Return (X, Y) of the center of cell containing provided text 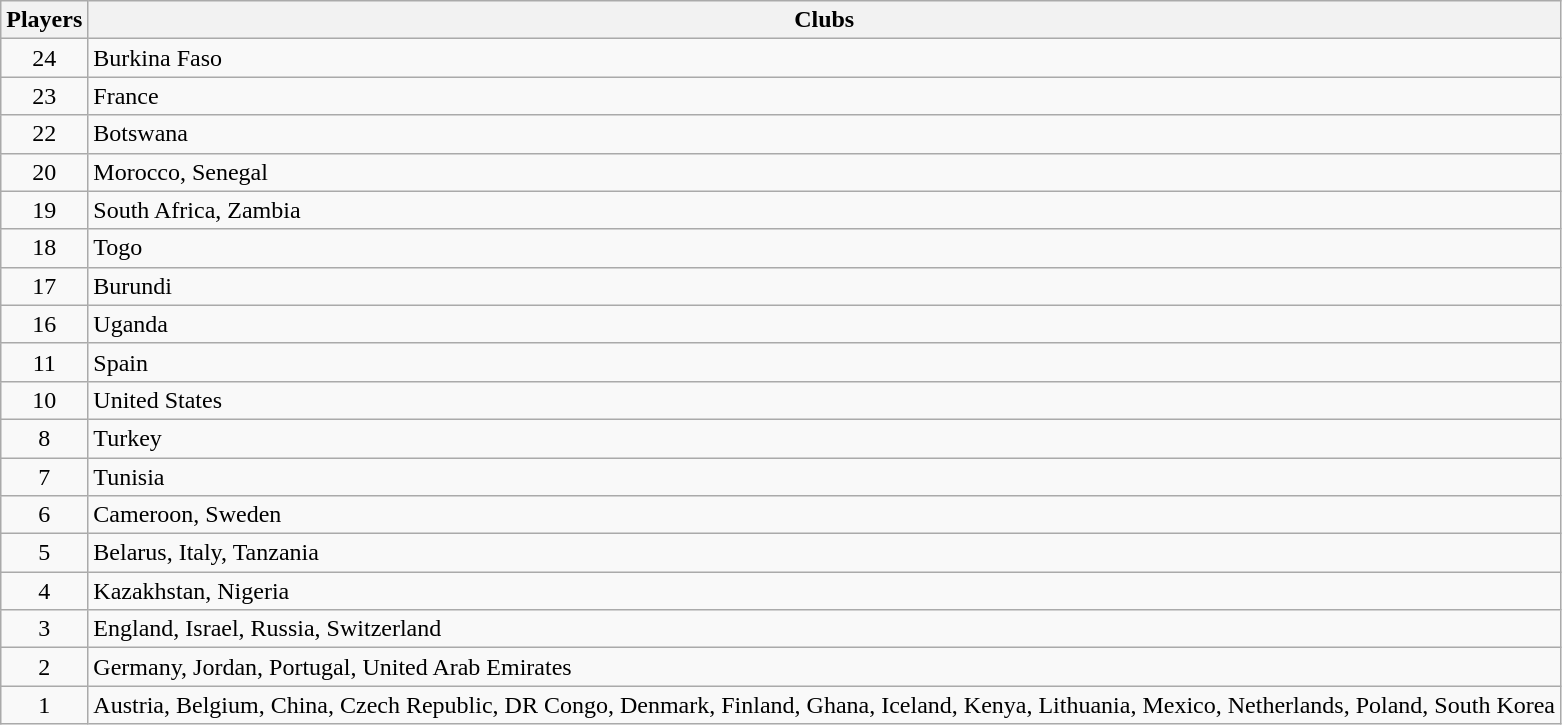
19 (44, 210)
11 (44, 362)
8 (44, 438)
1 (44, 705)
2 (44, 667)
United States (824, 400)
Cameroon, Sweden (824, 515)
Players (44, 20)
Austria, Belgium, China, Czech Republic, DR Congo, Denmark, Finland, Ghana, Iceland, Kenya, Lithuania, Mexico, Netherlands, Poland, South Korea (824, 705)
24 (44, 58)
South Africa, Zambia (824, 210)
18 (44, 248)
7 (44, 477)
17 (44, 286)
Germany, Jordan, Portugal, United Arab Emirates (824, 667)
16 (44, 324)
France (824, 96)
Morocco, Senegal (824, 172)
5 (44, 553)
10 (44, 400)
Clubs (824, 20)
Burkina Faso (824, 58)
Belarus, Italy, Tanzania (824, 553)
Togo (824, 248)
Burundi (824, 286)
23 (44, 96)
Uganda (824, 324)
Turkey (824, 438)
20 (44, 172)
Tunisia (824, 477)
3 (44, 629)
Kazakhstan, Nigeria (824, 591)
England, Israel, Russia, Switzerland (824, 629)
Spain (824, 362)
6 (44, 515)
22 (44, 134)
Botswana (824, 134)
4 (44, 591)
